Scan for the cell matching the given text and deliver its (X, Y) coordinate at center. 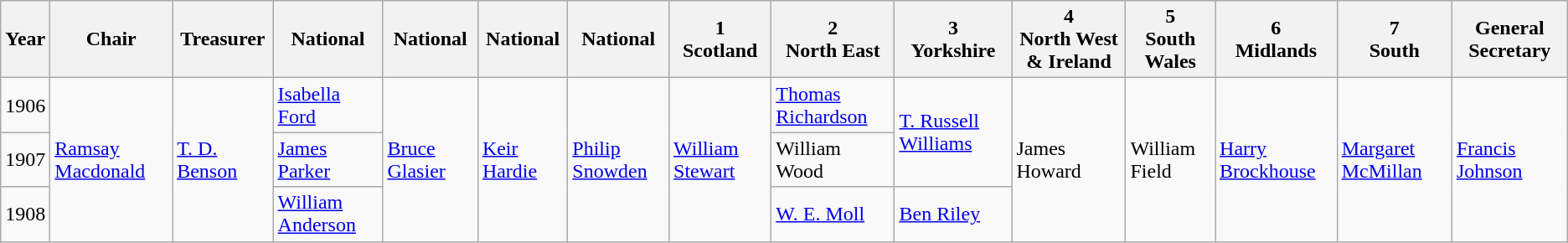
1907 (25, 159)
T. D. Benson (223, 159)
William Field (1171, 159)
Harry Brockhouse (1277, 159)
William Anderson (328, 215)
James Parker (328, 159)
Francis Johnson (1509, 159)
Philip Snowden (618, 159)
Ben Riley (953, 215)
James Howard (1069, 159)
Margaret McMillan (1394, 159)
Bruce Glasier (431, 159)
3Yorkshire (953, 39)
William Wood (833, 159)
4North West & Ireland (1069, 39)
5South Wales (1171, 39)
T. Russell Williams (953, 132)
Keir Hardie (523, 159)
6Midlands (1277, 39)
General Secretary (1509, 39)
Isabella Ford (328, 106)
1Scotland (720, 39)
Chair (111, 39)
W. E. Moll (833, 215)
2North East (833, 39)
7South (1394, 39)
Treasurer (223, 39)
William Stewart (720, 159)
1906 (25, 106)
Year (25, 39)
Thomas Richardson (833, 106)
Ramsay Macdonald (111, 159)
1908 (25, 215)
